Provide the (X, Y) coordinate of the cell's center where the given text is located.  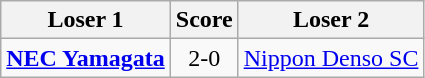
Nippon Denso SC (331, 58)
Loser 1 (86, 20)
2-0 (204, 58)
NEC Yamagata (86, 58)
Loser 2 (331, 20)
Score (204, 20)
